Find where the given text appears and provide that cell's center as [X, Y] coordinate. 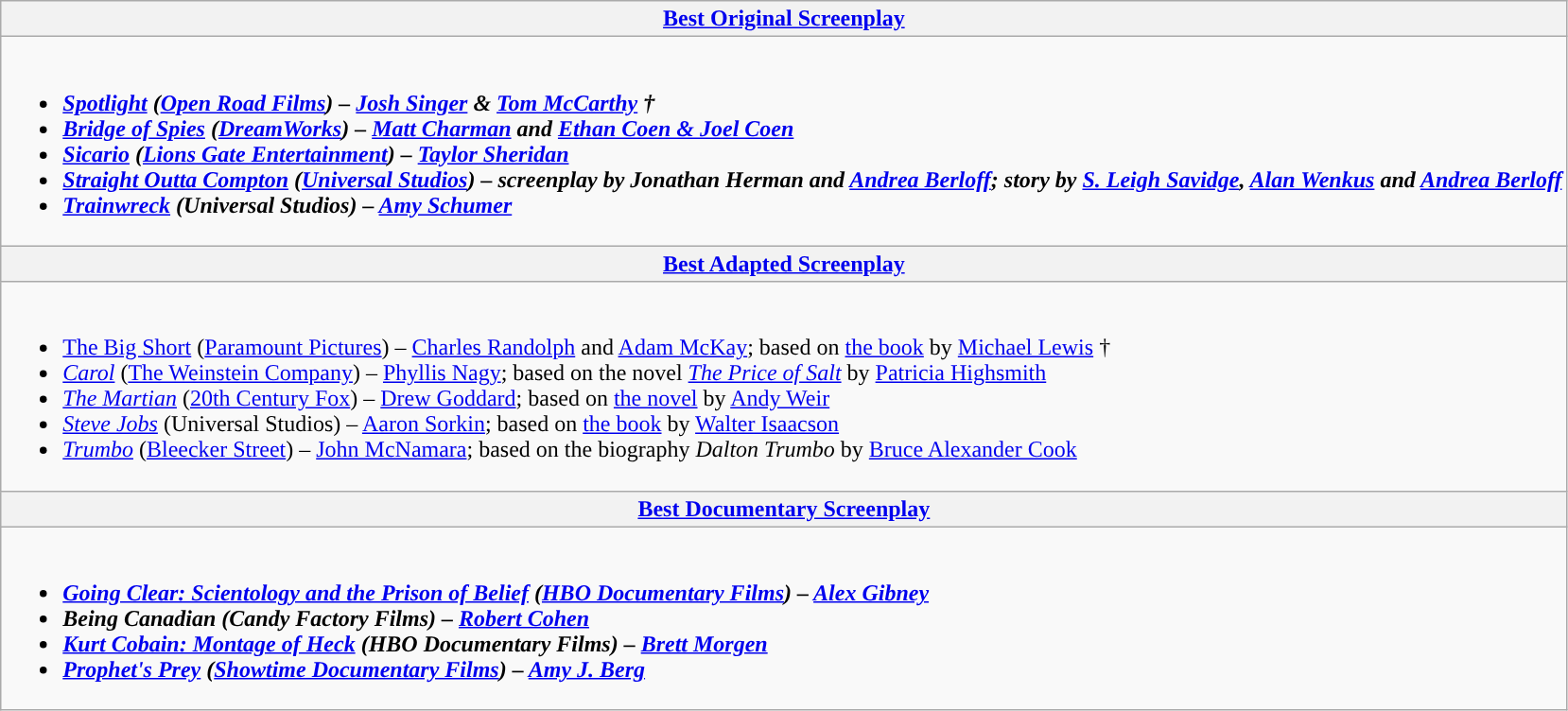
Best Original Screenplay [784, 19]
Best Documentary Screenplay [784, 509]
Best Adapted Screenplay [784, 264]
